Output the (X, Y) coordinate of the center of the cell containing the given text.  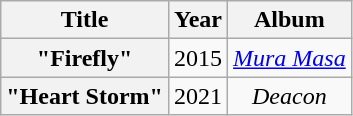
Year (198, 20)
Title (85, 20)
"Heart Storm" (85, 96)
Deacon (289, 96)
Album (289, 20)
2021 (198, 96)
"Firefly" (85, 58)
2015 (198, 58)
Mura Masa (289, 58)
